Provide the [x, y] coordinate of the cell's center where the given text is located.  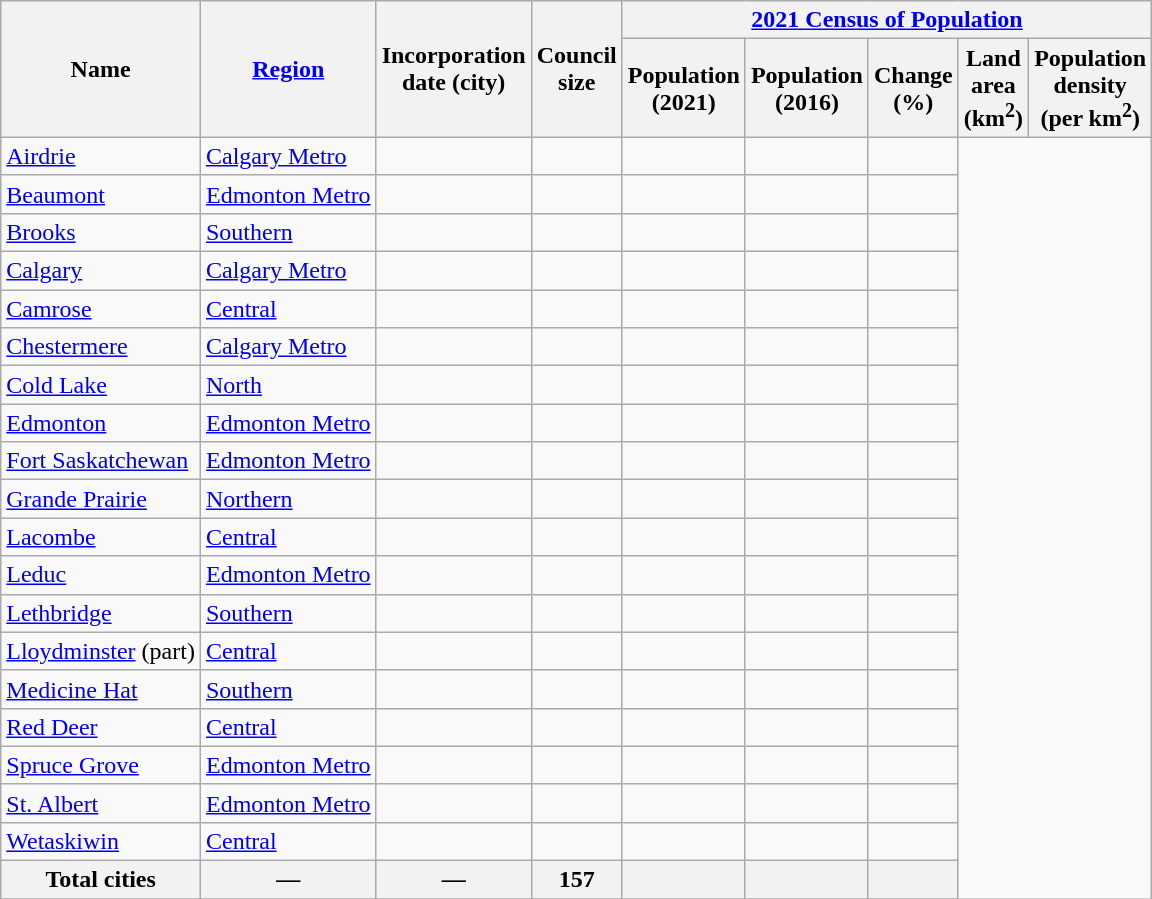
Northern [288, 499]
Edmonton [101, 423]
Wetaskiwin [101, 841]
Medicine Hat [101, 689]
Spruce Grove [101, 765]
Cold Lake [101, 385]
Fort Saskatchewan [101, 461]
Population(2021) [684, 88]
Calgary [101, 271]
Total cities [101, 880]
North [288, 385]
Name [101, 70]
Red Deer [101, 727]
Populationdensity(per km2) [1090, 88]
Change(%) [913, 88]
Chestermere [101, 347]
2021 Census of Population [886, 20]
Incorporationdate (city) [454, 70]
Camrose [101, 309]
Lloydminster (part) [101, 651]
Lethbridge [101, 613]
St. Albert [101, 803]
Lacombe [101, 537]
Beaumont [101, 194]
Airdrie [101, 156]
Leduc [101, 575]
Region [288, 70]
Brooks [101, 232]
Population(2016) [806, 88]
Grande Prairie [101, 499]
Councilsize [576, 70]
157 [576, 880]
Landarea(km2) [993, 88]
